Output the (x, y) coordinate of the center of the cell containing the given text.  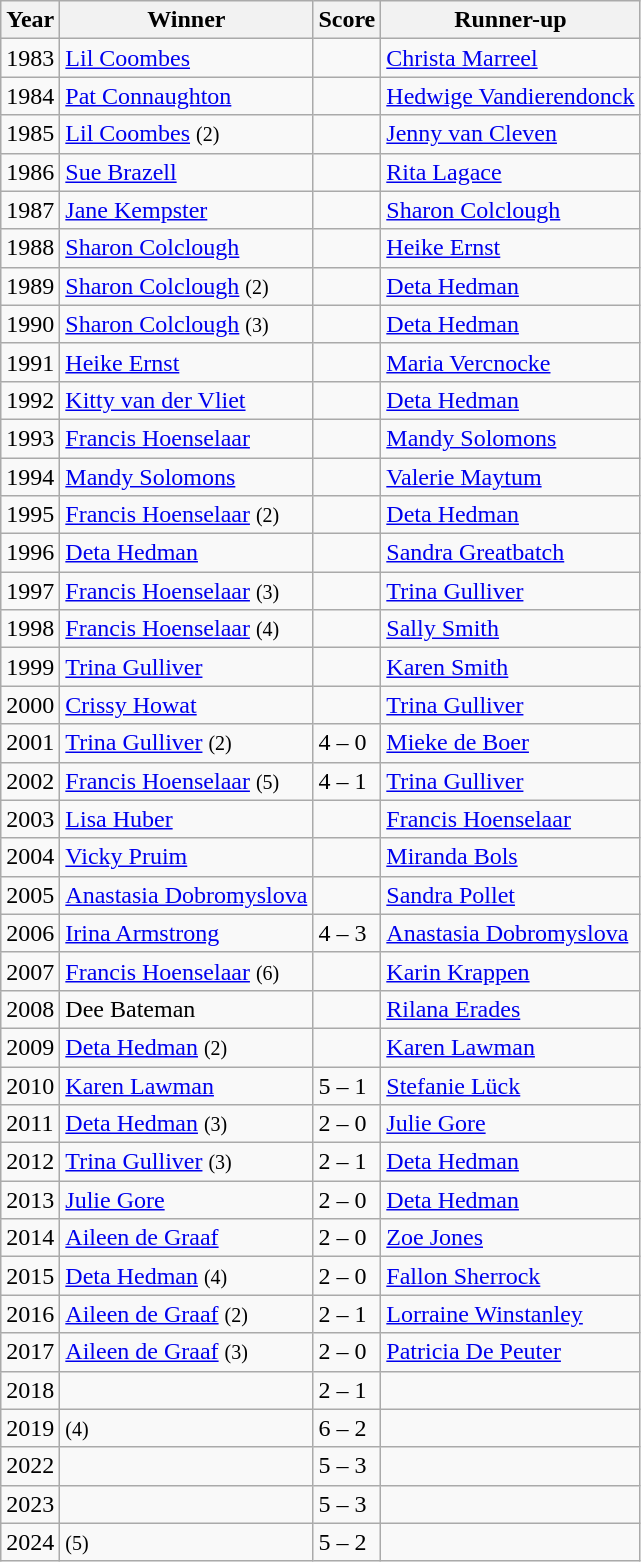
2007 (30, 971)
(4) (186, 1428)
Score (347, 20)
Francis Hoenselaar (5) (186, 781)
Deta Hedman (2) (186, 1047)
Hedwige Vandierendonck (510, 96)
2004 (30, 857)
2009 (30, 1047)
2024 (30, 1542)
Aileen de Graaf (186, 1238)
2016 (30, 1314)
Sharon Colclough (3) (186, 324)
2011 (30, 1124)
Zoe Jones (510, 1238)
Trina Gulliver (3) (186, 1162)
Francis Hoenselaar (2) (186, 515)
Christa Marreel (510, 58)
2006 (30, 933)
1995 (30, 515)
Year (30, 20)
1985 (30, 134)
Lil Coombes (186, 58)
Miranda Bols (510, 857)
2015 (30, 1276)
5 – 2 (347, 1542)
2008 (30, 1009)
1990 (30, 324)
(5) (186, 1542)
1992 (30, 400)
2000 (30, 705)
Pat Connaughton (186, 96)
Mieke de Boer (510, 743)
2010 (30, 1085)
Lil Coombes (2) (186, 134)
Sandra Pollet (510, 895)
2013 (30, 1200)
Lisa Huber (186, 819)
1991 (30, 362)
Karin Krappen (510, 971)
2014 (30, 1238)
2018 (30, 1390)
Maria Vercnocke (510, 362)
1988 (30, 248)
1986 (30, 172)
Jenny van Cleven (510, 134)
2017 (30, 1352)
4 – 0 (347, 743)
Francis Hoenselaar (4) (186, 629)
2003 (30, 819)
5 – 1 (347, 1085)
1994 (30, 477)
Runner-up (510, 20)
Aileen de Graaf (2) (186, 1314)
Irina Armstrong (186, 933)
Trina Gulliver (2) (186, 743)
4 – 3 (347, 933)
1993 (30, 438)
Valerie Maytum (510, 477)
Rita Lagace (510, 172)
2002 (30, 781)
2001 (30, 743)
Fallon Sherrock (510, 1276)
Rilana Erades (510, 1009)
1989 (30, 286)
Kitty van der Vliet (186, 400)
2019 (30, 1428)
Sally Smith (510, 629)
Patricia De Peuter (510, 1352)
4 – 1 (347, 781)
1996 (30, 553)
Lorraine Winstanley (510, 1314)
1987 (30, 210)
6 – 2 (347, 1428)
Karen Smith (510, 667)
2005 (30, 895)
2023 (30, 1504)
Aileen de Graaf (3) (186, 1352)
Sandra Greatbatch (510, 553)
Deta Hedman (4) (186, 1276)
Dee Bateman (186, 1009)
1997 (30, 591)
Francis Hoenselaar (6) (186, 971)
1983 (30, 58)
Sharon Colclough (2) (186, 286)
Vicky Pruim (186, 857)
Winner (186, 20)
Jane Kempster (186, 210)
Sue Brazell (186, 172)
2022 (30, 1466)
2012 (30, 1162)
Stefanie Lück (510, 1085)
Crissy Howat (186, 705)
1999 (30, 667)
1998 (30, 629)
1984 (30, 96)
Deta Hedman (3) (186, 1124)
Francis Hoenselaar (3) (186, 591)
